From the cell containing the given text, extract its center point as (X, Y) coordinate. 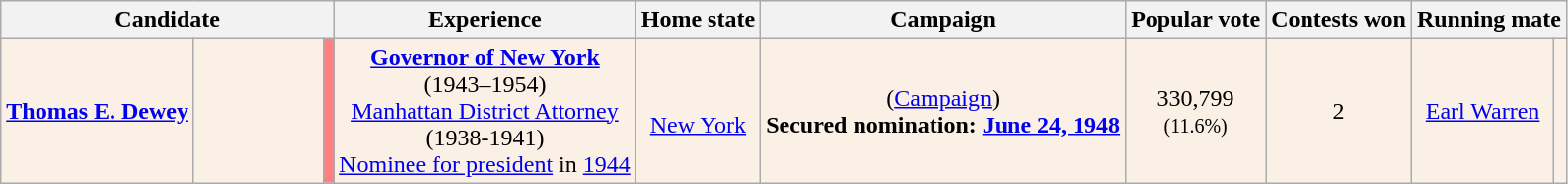
Campaign (943, 20)
Running mate (1488, 20)
Home state (698, 20)
Governor of New York(1943–1954)Manhattan District Attorney(1938-1941)Nominee for president in 1944 (485, 111)
Popular vote (1196, 20)
Earl Warren (1482, 111)
New York (698, 111)
Experience (485, 20)
Contests won (1339, 20)
(Campaign)Secured nomination: June 24, 1948 (943, 111)
330,799(11.6%) (1196, 111)
Candidate (168, 20)
2 (1339, 111)
Thomas E. Dewey (98, 111)
